Locate the cell with the specified text and output its [x, y] center coordinate. 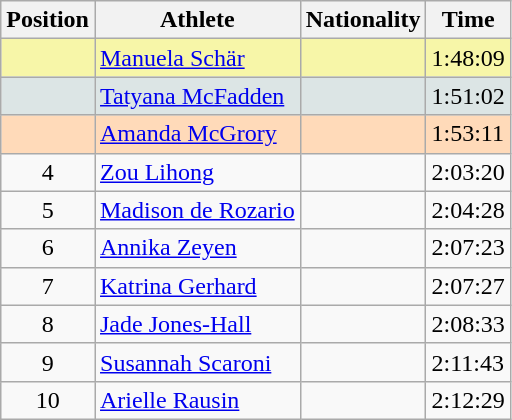
Position [48, 20]
4 [48, 172]
Madison de Rozario [197, 210]
2:07:27 [468, 286]
Manuela Schär [197, 58]
Tatyana McFadden [197, 96]
Jade Jones-Hall [197, 324]
2:04:28 [468, 210]
Annika Zeyen [197, 248]
10 [48, 400]
1:53:11 [468, 134]
Katrina Gerhard [197, 286]
8 [48, 324]
7 [48, 286]
Arielle Rausin [197, 400]
Nationality [363, 20]
5 [48, 210]
9 [48, 362]
Susannah Scaroni [197, 362]
2:11:43 [468, 362]
Athlete [197, 20]
2:08:33 [468, 324]
2:03:20 [468, 172]
1:51:02 [468, 96]
6 [48, 248]
2:12:29 [468, 400]
Time [468, 20]
1:48:09 [468, 58]
Amanda McGrory [197, 134]
2:07:23 [468, 248]
Zou Lihong [197, 172]
